Output the [x, y] coordinate of the center of the cell containing the given text.  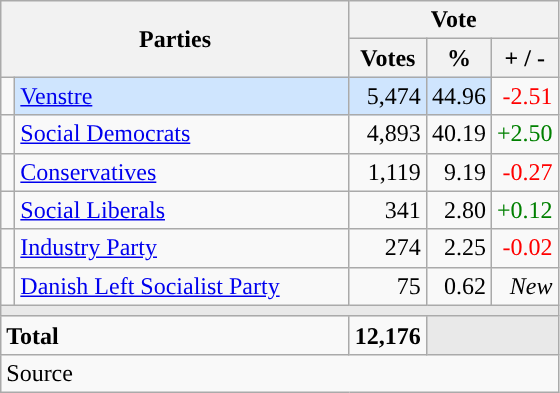
Parties [176, 39]
Danish Left Socialist Party [182, 286]
9.19 [458, 172]
Votes [388, 58]
341 [388, 210]
Conservatives [182, 172]
Venstre [182, 96]
0.62 [458, 286]
12,176 [388, 335]
40.19 [458, 134]
274 [388, 248]
% [458, 58]
5,474 [388, 96]
+2.50 [524, 134]
2.25 [458, 248]
Source [280, 373]
Industry Party [182, 248]
44.96 [458, 96]
-2.51 [524, 96]
Social Democrats [182, 134]
-0.02 [524, 248]
2.80 [458, 210]
75 [388, 286]
-0.27 [524, 172]
4,893 [388, 134]
Social Liberals [182, 210]
Total [176, 335]
1,119 [388, 172]
Vote [454, 20]
New [524, 286]
+ / - [524, 58]
+0.12 [524, 210]
